Pinpoint the cell where the given text exists, returning its (X, Y) midpoint coordinate. 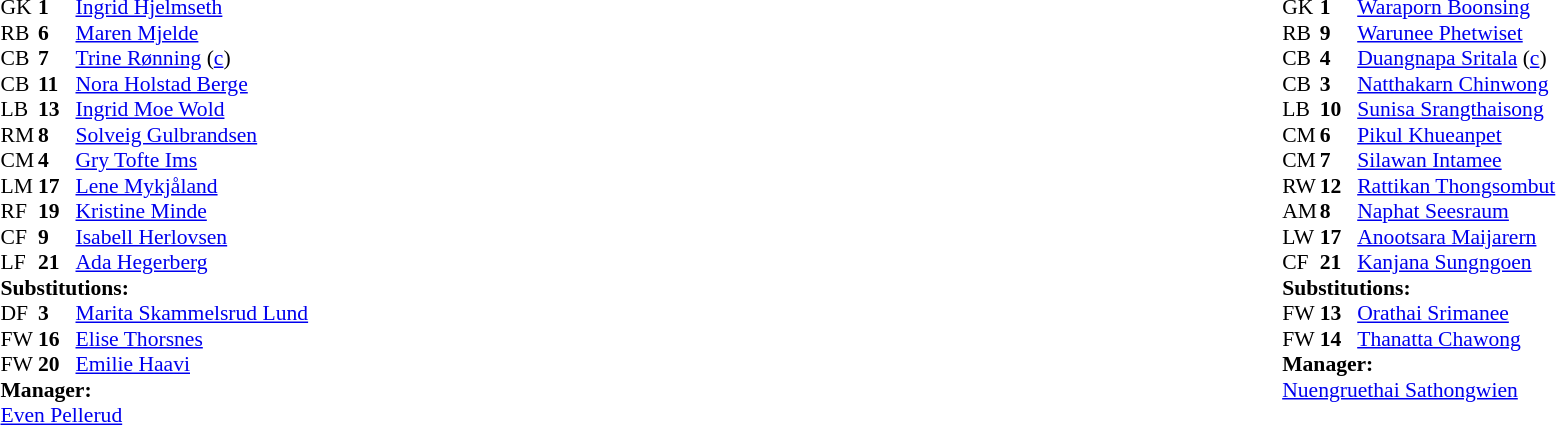
Nuengruethai Sathongwien (1418, 390)
19 (57, 211)
RW (1301, 186)
Rattikan Thongsombut (1456, 186)
Ingrid Moe Wold (195, 109)
AM (1301, 211)
Trine Rønning (c) (195, 59)
10 (1339, 109)
Warunee Phetwiset (1456, 33)
Duangnapa Sritala (c) (1456, 59)
Maren Mjelde (195, 33)
Naphat Seesraum (1456, 211)
Nora Holstad Berge (195, 84)
Orathai Srimanee (1456, 313)
Thanatta Chawong (1456, 339)
Silawan Intamee (1456, 161)
11 (57, 84)
RF (19, 211)
Kanjana Sungngoen (1456, 263)
LM (19, 186)
Elise Thorsnes (195, 339)
Solveig Gulbrandsen (195, 135)
14 (1339, 339)
Kristine Minde (195, 211)
Isabell Herlovsen (195, 237)
Pikul Khueanpet (1456, 135)
Anootsara Maijarern (1456, 237)
Gry Tofte Ims (195, 161)
RM (19, 135)
LW (1301, 237)
Emilie Haavi (195, 365)
Ada Hegerberg (195, 263)
20 (57, 365)
DF (19, 313)
Sunisa Srangthaisong (1456, 109)
12 (1339, 186)
Marita Skammelsrud Lund (195, 313)
16 (57, 339)
LF (19, 263)
Lene Mykjåland (195, 186)
Natthakarn Chinwong (1456, 84)
